Detect which cell encompasses the target text, then output its [x, y] center coordinate. 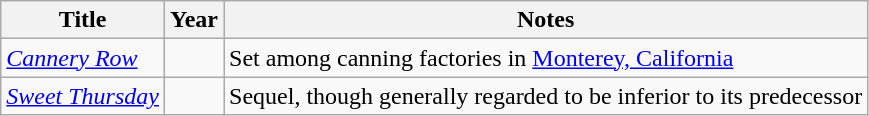
Set among canning factories in Monterey, California [546, 58]
Cannery Row [83, 58]
Notes [546, 20]
Sequel, though generally regarded to be inferior to its predecessor [546, 96]
Year [194, 20]
Sweet Thursday [83, 96]
Title [83, 20]
